Locate the cell with the specified text and output its (X, Y) center coordinate. 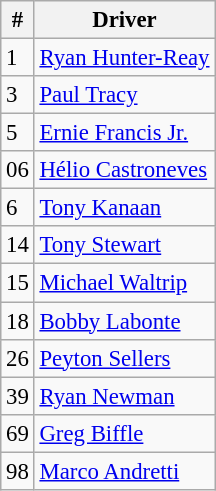
18 (18, 321)
69 (18, 433)
98 (18, 471)
Bobby Labonte (124, 321)
39 (18, 396)
Hélio Castroneves (124, 170)
Ernie Francis Jr. (124, 133)
Tony Stewart (124, 245)
Marco Andretti (124, 471)
Tony Kanaan (124, 208)
Driver (124, 20)
Peyton Sellers (124, 358)
Ryan Hunter-Reay (124, 58)
6 (18, 208)
3 (18, 95)
1 (18, 58)
Ryan Newman (124, 396)
Paul Tracy (124, 95)
26 (18, 358)
14 (18, 245)
5 (18, 133)
15 (18, 283)
# (18, 20)
Michael Waltrip (124, 283)
06 (18, 170)
Greg Biffle (124, 433)
